Output the (x, y) coordinate of the center of the cell containing the given text.  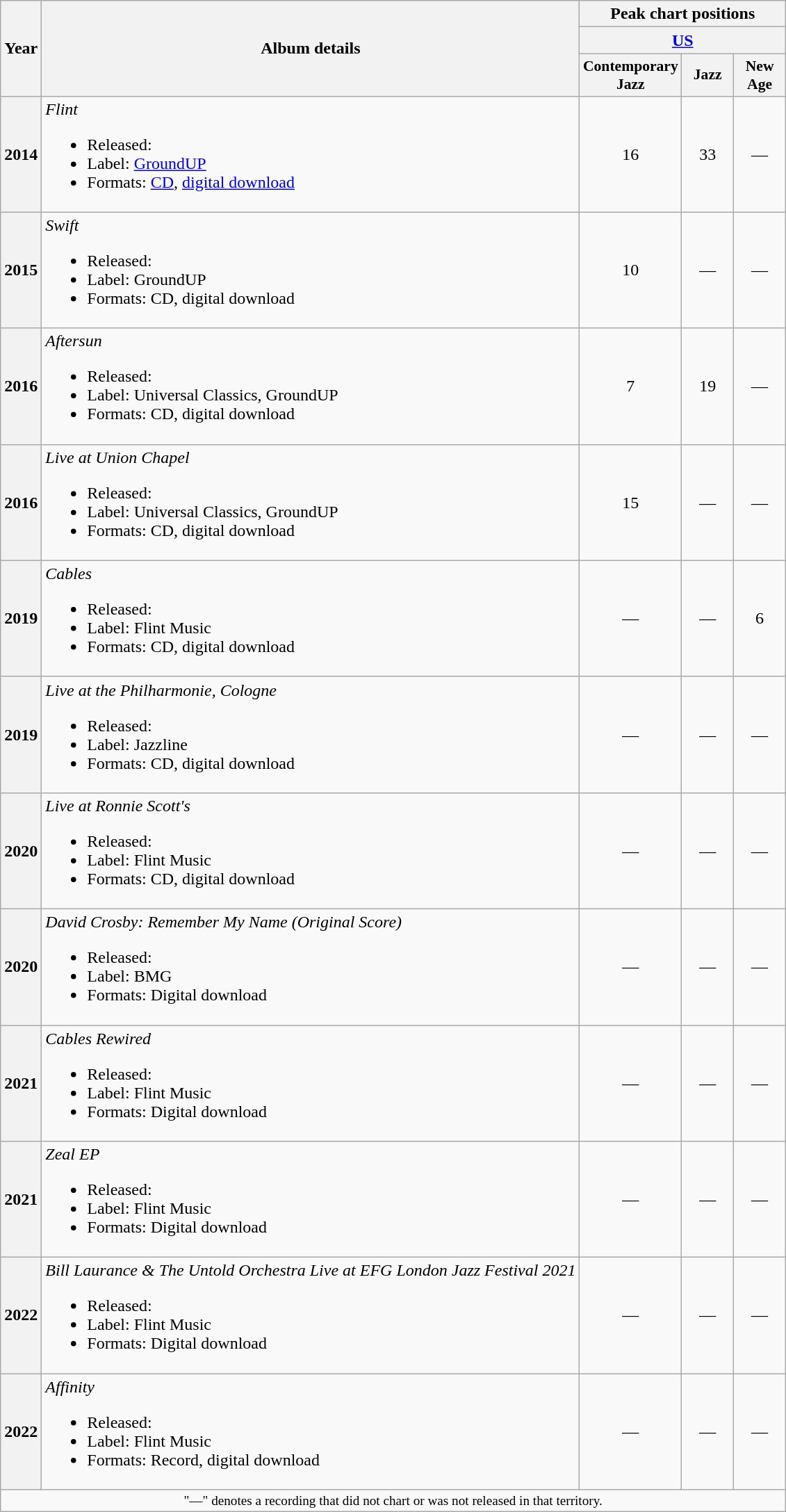
Contemporary Jazz (631, 75)
16 (631, 154)
SwiftReleased: Label: GroundUPFormats: CD, digital download (311, 270)
10 (631, 270)
2014 (21, 154)
David Crosby: Remember My Name (Original Score)Released: Label: BMGFormats: Digital download (311, 966)
Jazz (707, 75)
FlintReleased: Label: GroundUPFormats: CD, digital download (311, 154)
Album details (311, 49)
"—" denotes a recording that did not chart or was not released in that territory. (393, 1501)
Bill Laurance & The Untold Orchestra Live at EFG London Jazz Festival 2021Released: Label: Flint MusicFormats: Digital download (311, 1315)
Live at Ronnie Scott'sReleased: Label: Flint MusicFormats: CD, digital download (311, 851)
19 (707, 387)
Live at the Philharmonie, CologneReleased: Label: JazzlineFormats: CD, digital download (311, 734)
6 (760, 619)
US (682, 40)
Zeal EPReleased: Label: Flint MusicFormats: Digital download (311, 1200)
Peak chart positions (682, 14)
New Age (760, 75)
Live at Union ChapelReleased: Label: Universal Classics, GroundUPFormats: CD, digital download (311, 502)
15 (631, 502)
AftersunReleased: Label: Universal Classics, GroundUPFormats: CD, digital download (311, 387)
7 (631, 387)
33 (707, 154)
Year (21, 49)
CablesReleased: Label: Flint MusicFormats: CD, digital download (311, 619)
2015 (21, 270)
AffinityReleased: Label: Flint MusicFormats: Record, digital download (311, 1432)
Cables RewiredReleased: Label: Flint MusicFormats: Digital download (311, 1083)
